For the text-containing cell, return its midpoint in (x, y) coordinate format. 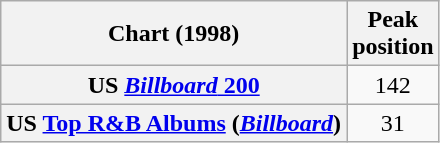
Peak position (393, 34)
US Top R&B Albums (Billboard) (174, 123)
US Billboard 200 (174, 85)
Chart (1998) (174, 34)
31 (393, 123)
142 (393, 85)
